From the cell containing the given text, extract its center point as [X, Y] coordinate. 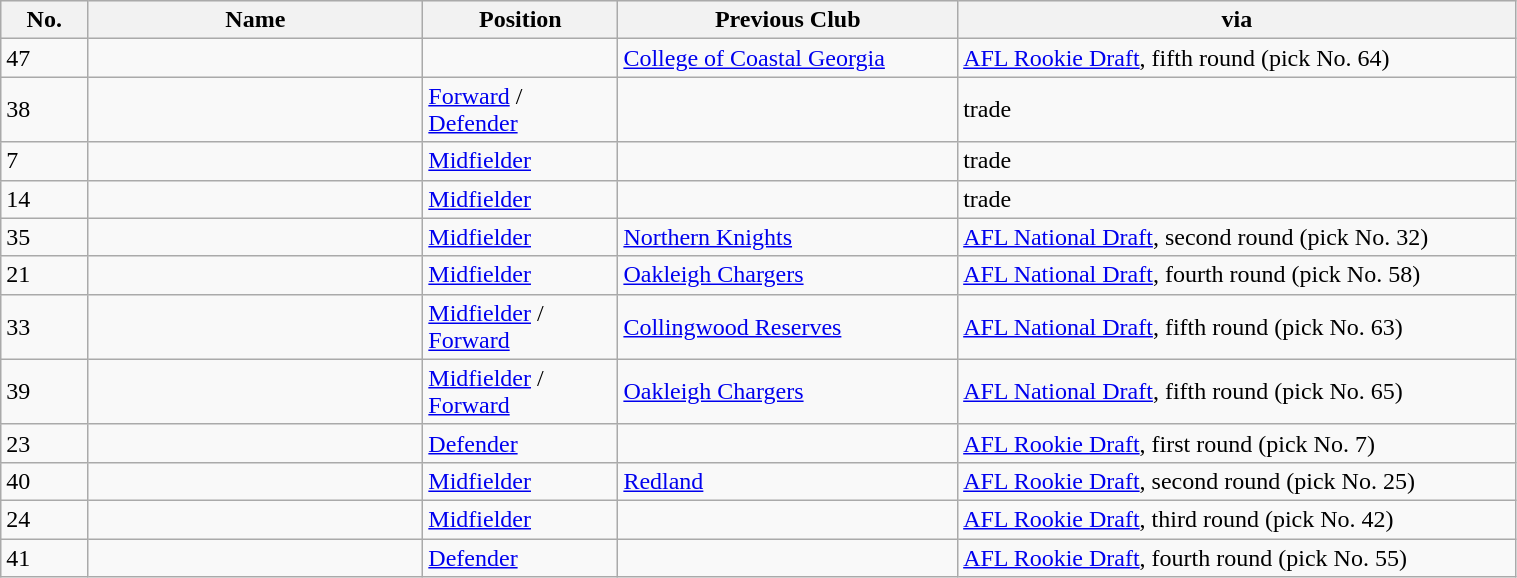
Forward / Defender [520, 110]
47 [44, 58]
7 [44, 161]
Northern Knights [788, 237]
AFL National Draft, fourth round (pick No. 58) [1237, 275]
38 [44, 110]
24 [44, 519]
33 [44, 326]
Previous Club [788, 20]
14 [44, 199]
College of Coastal Georgia [788, 58]
41 [44, 557]
AFL Rookie Draft, fifth round (pick No. 64) [1237, 58]
AFL National Draft, second round (pick No. 32) [1237, 237]
via [1237, 20]
AFL Rookie Draft, second round (pick No. 25) [1237, 481]
39 [44, 392]
AFL Rookie Draft, fourth round (pick No. 55) [1237, 557]
AFL Rookie Draft, first round (pick No. 7) [1237, 443]
21 [44, 275]
Collingwood Reserves [788, 326]
No. [44, 20]
Position [520, 20]
Name [256, 20]
AFL National Draft, fifth round (pick No. 63) [1237, 326]
AFL National Draft, fifth round (pick No. 65) [1237, 392]
23 [44, 443]
Redland [788, 481]
AFL Rookie Draft, third round (pick No. 42) [1237, 519]
35 [44, 237]
40 [44, 481]
